Pinpoint the cell where the given text exists, returning its [X, Y] midpoint coordinate. 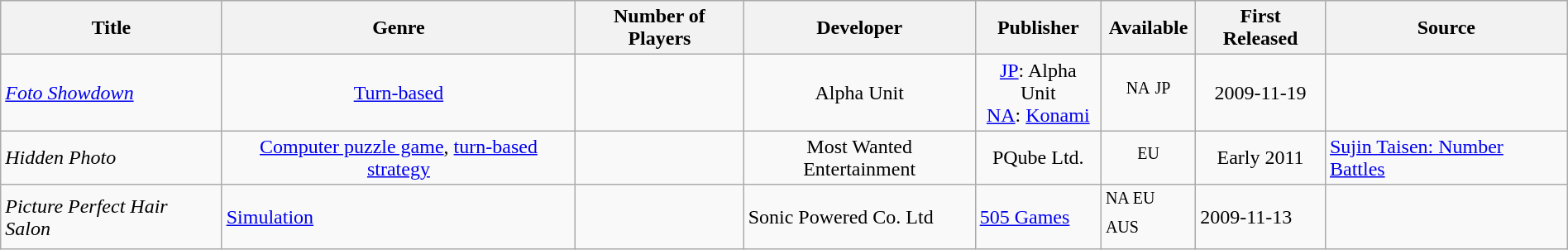
First Released [1260, 28]
Computer puzzle game, turn-based strategy [399, 157]
505 Games [1038, 217]
Sonic Powered Co. Ltd [859, 217]
Sujin Taisen: Number Battles [1446, 157]
Foto Showdown [111, 93]
Early 2011 [1260, 157]
Source [1446, 28]
Available [1148, 28]
Title [111, 28]
Most Wanted Entertainment [859, 157]
Picture Perfect Hair Salon [111, 217]
Simulation [399, 217]
Developer [859, 28]
NA EU AUS [1148, 217]
Alpha Unit [859, 93]
Number of Players [660, 28]
Genre [399, 28]
2009-11-19 [1260, 93]
JP: Alpha UnitNA: Konami [1038, 93]
NA JP [1148, 93]
Publisher [1038, 28]
Turn-based [399, 93]
EU [1148, 157]
Hidden Photo [111, 157]
PQube Ltd. [1038, 157]
2009-11-13 [1260, 217]
